Scan for the cell matching the given text and deliver its (X, Y) coordinate at center. 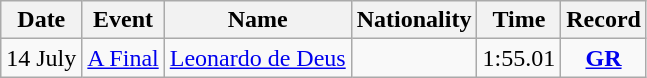
Record (604, 20)
Event (123, 20)
GR (604, 58)
Leonardo de Deus (258, 58)
Time (519, 20)
Date (42, 20)
A Final (123, 58)
Name (258, 20)
14 July (42, 58)
1:55.01 (519, 58)
Nationality (414, 20)
